Locate the cell with the specified text and output its [X, Y] center coordinate. 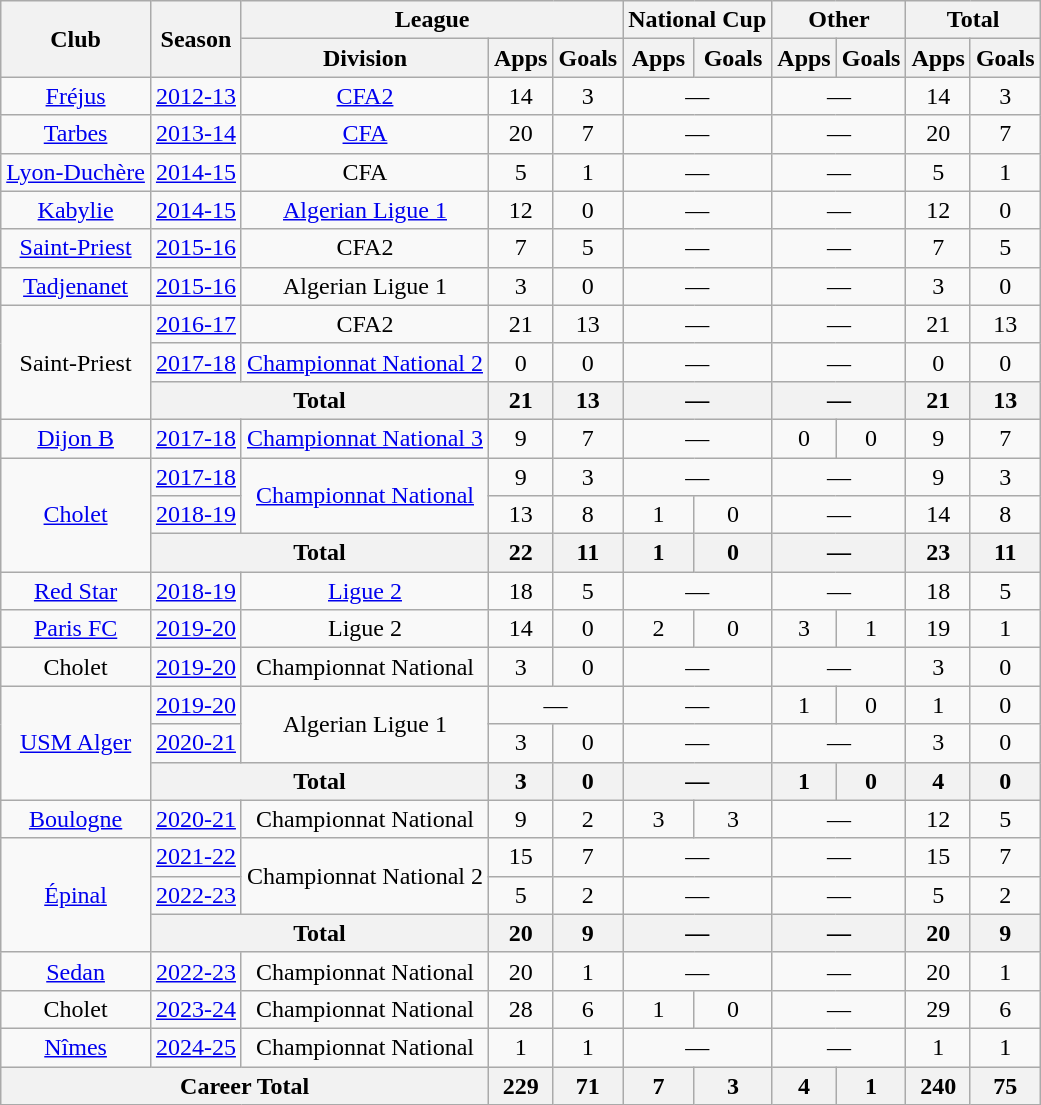
Championnat National 3 [364, 438]
Other [839, 20]
USM Alger [76, 743]
Kabylie [76, 210]
75 [1005, 1085]
Club [76, 39]
Division [364, 58]
22 [521, 553]
Red Star [76, 591]
Boulogne [76, 819]
Nîmes [76, 1047]
2013-14 [196, 134]
Career Total [245, 1085]
28 [521, 1009]
Paris FC [76, 629]
Season [196, 39]
2023-24 [196, 1009]
2016-17 [196, 324]
Tadjenanet [76, 286]
2024-25 [196, 1047]
Dijon B [76, 438]
Épinal [76, 895]
National Cup [698, 20]
Fréjus [76, 96]
League [432, 20]
Tarbes [76, 134]
240 [938, 1085]
19 [938, 629]
71 [588, 1085]
2021-22 [196, 857]
Sedan [76, 971]
29 [938, 1009]
229 [521, 1085]
23 [938, 553]
Lyon-Duchère [76, 172]
2012-13 [196, 96]
